For the text-containing cell, return its midpoint in (x, y) coordinate format. 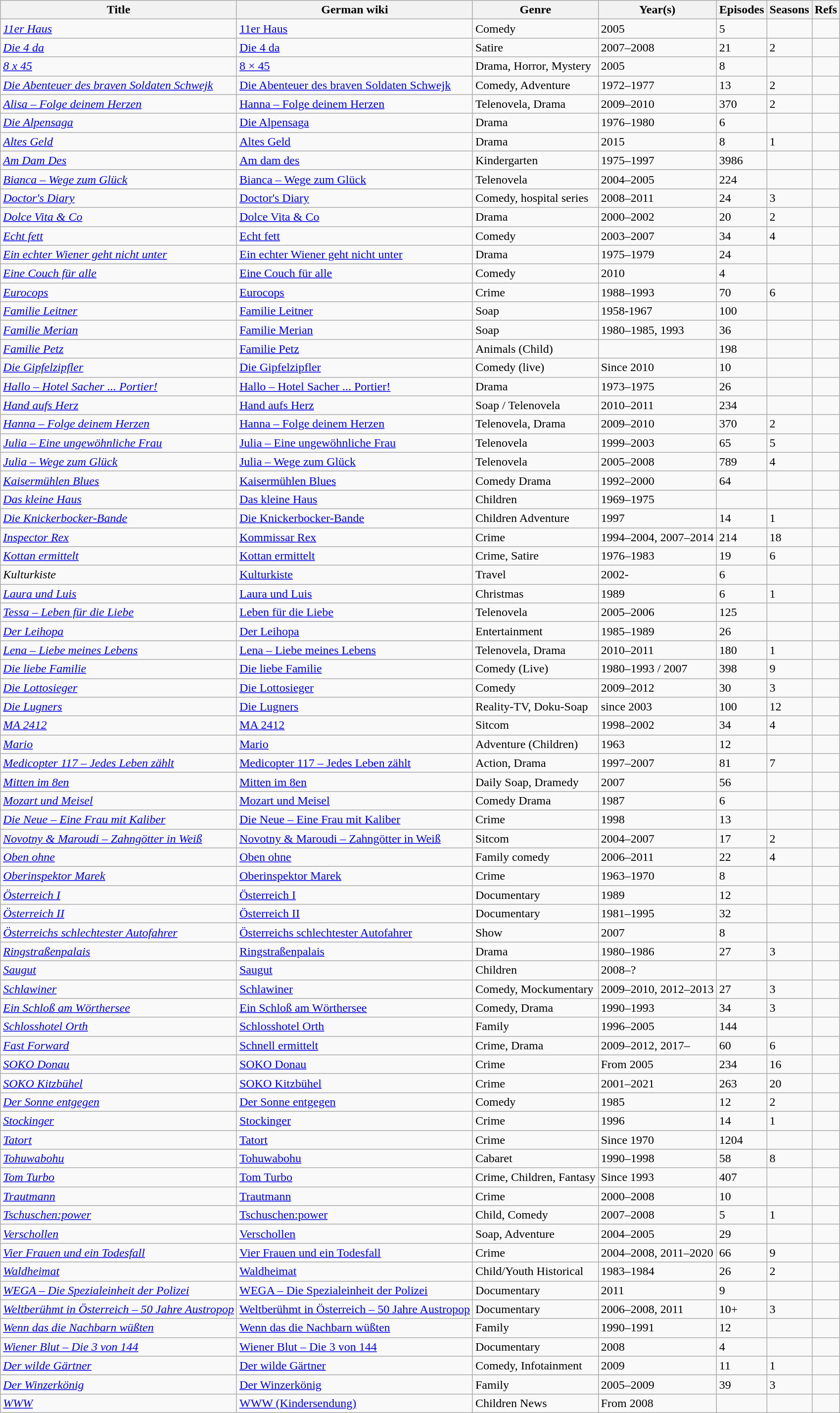
1996–2005 (657, 1027)
Episodes (742, 10)
Animals (Child) (535, 349)
1981–1995 (657, 914)
32 (742, 914)
Kommissar Rex (354, 537)
1980–1993 / 2007 (657, 669)
From 2005 (657, 1064)
Family comedy (535, 857)
Action, Drama (535, 763)
1972–1977 (657, 85)
Drama, Horror, Mystery (535, 66)
1997–2007 (657, 763)
789 (742, 462)
Children Adventure (535, 518)
60 (742, 1045)
since 2003 (657, 706)
36 (742, 330)
Inspector Rex (119, 537)
WWW (119, 1403)
81 (742, 763)
1973–1975 (657, 386)
1998–2002 (657, 725)
17 (742, 839)
2008–2011 (657, 198)
198 (742, 349)
2009–2012, 2017– (657, 1045)
Travel (535, 575)
1969–1975 (657, 499)
2008 (657, 1347)
70 (742, 292)
1980–1986 (657, 951)
Cabaret (535, 1159)
1985–1989 (657, 631)
65 (742, 443)
1958-1967 (657, 311)
11 (742, 1366)
2011 (657, 1290)
Comedy, Adventure (535, 85)
1988–1993 (657, 292)
58 (742, 1159)
Year(s) (657, 10)
16 (790, 1064)
180 (742, 650)
2003–2007 (657, 236)
WWW (Kindersendung) (354, 1403)
2015 (657, 141)
Soap, Adventure (535, 1234)
1990–1993 (657, 1008)
224 (742, 179)
1994–2004, 2007–2014 (657, 537)
Tessa – Leben für die Liebe (119, 612)
Crime, Drama (535, 1045)
2000–2008 (657, 1196)
1976–1983 (657, 556)
1985 (657, 1102)
Comedy, Infotainment (535, 1366)
19 (742, 556)
1980–1985, 1993 (657, 330)
2001–2021 (657, 1083)
7 (790, 763)
1998 (657, 819)
1990–1998 (657, 1159)
1963 (657, 744)
Reality-TV, Doku-Soap (535, 706)
1996 (657, 1121)
Alisa – Folge deinem Herzen (119, 104)
Daily Soap, Dramedy (535, 782)
125 (742, 612)
1983–1984 (657, 1272)
1975–1979 (657, 255)
Seasons (790, 10)
1204 (742, 1139)
66 (742, 1253)
2009 (657, 1366)
1976–1980 (657, 123)
64 (742, 480)
Crime, Children, Fantasy (535, 1177)
2009–2012 (657, 688)
Since 1993 (657, 1177)
Since 2010 (657, 368)
214 (742, 537)
2002- (657, 575)
Christmas (535, 594)
1992–2000 (657, 480)
Comedy, Drama (535, 1008)
2004–2007 (657, 839)
Comedy (live) (535, 368)
263 (742, 1083)
Soap / Telenovela (535, 405)
2008–? (657, 970)
2005–2009 (657, 1384)
Child, Comedy (535, 1215)
21 (742, 47)
Child/Youth Historical (535, 1272)
2000–2002 (657, 217)
From 2008 (657, 1403)
30 (742, 688)
Am Dam Des (119, 160)
18 (790, 537)
Schnell ermittelt (354, 1045)
2004–2008, 2011–2020 (657, 1253)
Crime, Satire (535, 556)
8 × 45 (354, 66)
2005–2008 (657, 462)
Kindergarten (535, 160)
39 (742, 1384)
144 (742, 1027)
1999–2003 (657, 443)
Fast Forward (119, 1045)
407 (742, 1177)
8 x 45 (119, 66)
Satire (535, 47)
Am dam des (354, 160)
Comedy, Mockumentary (535, 989)
1987 (657, 801)
Comedy, hospital series (535, 198)
Children News (535, 1403)
2006–2008, 2011 (657, 1309)
Entertainment (535, 631)
1997 (657, 518)
22 (742, 857)
1963–1970 (657, 876)
3986 (742, 160)
29 (742, 1234)
56 (742, 782)
10+ (742, 1309)
Leben für die Liebe (354, 612)
2010 (657, 274)
1975–1997 (657, 160)
2009–2010, 2012–2013 (657, 989)
German wiki (354, 10)
Title (119, 10)
Refs (826, 10)
1990–1991 (657, 1328)
398 (742, 669)
Adventure (Children) (535, 744)
2005–2006 (657, 612)
Genre (535, 10)
2006–2011 (657, 857)
Comedy (Live) (535, 669)
Since 1970 (657, 1139)
Show (535, 933)
